Identify which cell holds the provided text, then report its [X, Y] central coordinate. 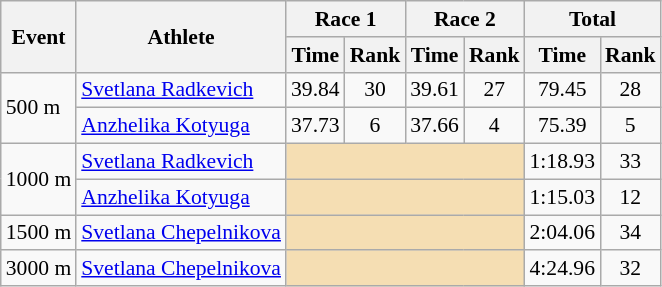
6 [376, 126]
Race 1 [346, 19]
2:04.06 [562, 233]
27 [494, 90]
34 [630, 233]
39.61 [434, 90]
1:15.03 [562, 197]
500 m [38, 108]
1000 m [38, 180]
4 [494, 126]
Total [593, 19]
32 [630, 269]
5 [630, 126]
75.39 [562, 126]
3000 m [38, 269]
37.66 [434, 126]
33 [630, 162]
28 [630, 90]
Event [38, 36]
37.73 [316, 126]
39.84 [316, 90]
12 [630, 197]
4:24.96 [562, 269]
Athlete [181, 36]
1500 m [38, 233]
30 [376, 90]
79.45 [562, 90]
Race 2 [464, 19]
1:18.93 [562, 162]
